Extract the [X, Y] coordinate from the center of the cell holding the provided text.  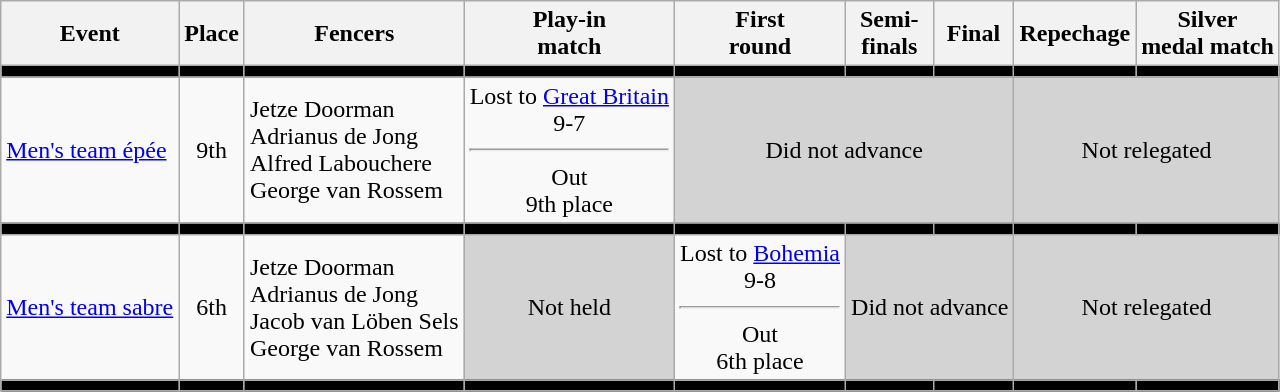
Jetze Doorman Adrianus de Jong Alfred Labouchere George van Rossem [354, 150]
Men's team épée [90, 150]
Lost to Great Britain 9-7 Out 9th place [569, 150]
9th [212, 150]
Repechage [1075, 34]
First round [760, 34]
Men's team sabre [90, 307]
Silver medal match [1208, 34]
Place [212, 34]
Not held [569, 307]
Lost to Bohemia 9-8 Out 6th place [760, 307]
6th [212, 307]
Final [974, 34]
Jetze Doorman Adrianus de Jong Jacob van Löben Sels George van Rossem [354, 307]
Play-in match [569, 34]
Event [90, 34]
Fencers [354, 34]
Semi-finals [890, 34]
